Extract the [x, y] coordinate from the center of the cell holding the provided text.  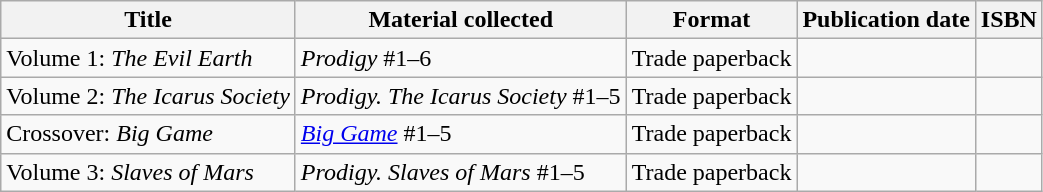
Volume 2: The Icarus Society [148, 96]
Crossover: Big Game [148, 134]
Volume 1: The Evil Earth [148, 58]
Format [712, 20]
Title [148, 20]
Material collected [460, 20]
Publication date [886, 20]
Prodigy. The Icarus Society #1–5 [460, 96]
Prodigy #1–6 [460, 58]
Volume 3: Slaves of Mars [148, 172]
ISBN [1008, 20]
Prodigy. Slaves of Mars #1–5 [460, 172]
Big Game #1–5 [460, 134]
